Find where the given text appears and provide that cell's center as [X, Y] coordinate. 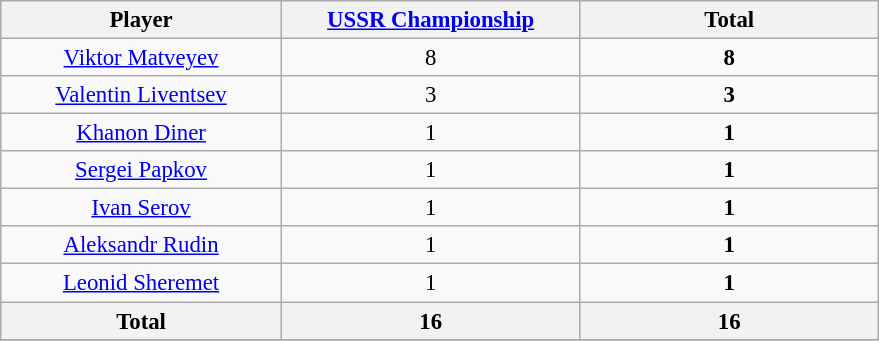
Ivan Serov [142, 208]
Player [142, 20]
Leonid Sheremet [142, 283]
USSR Championship [430, 20]
Aleksandr Rudin [142, 245]
Valentin Liventsev [142, 95]
Viktor Matveyev [142, 58]
Khanon Diner [142, 133]
Sergei Papkov [142, 170]
